Capture the cell that displays the provided text and extract its (x, y) central coordinate. 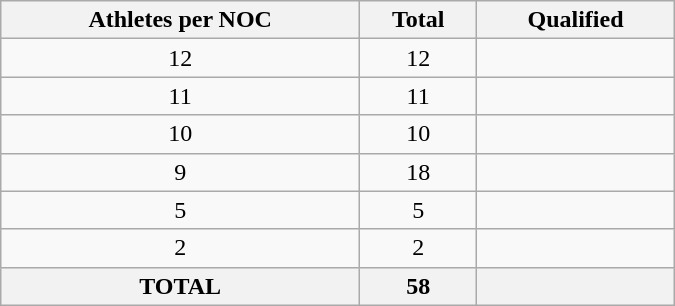
Athletes per NOC (180, 20)
Total (418, 20)
58 (418, 286)
9 (180, 172)
18 (418, 172)
TOTAL (180, 286)
Qualified (576, 20)
